Provide the [X, Y] coordinate of the cell's center where the given text is located.  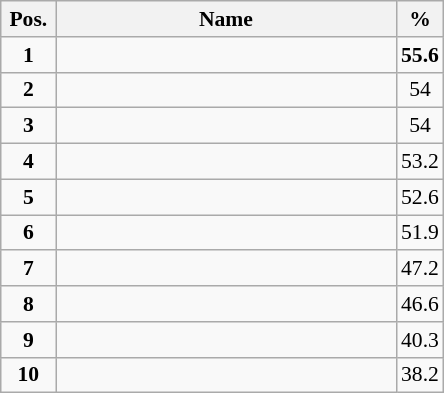
10 [28, 375]
53.2 [420, 162]
51.9 [420, 233]
6 [28, 233]
4 [28, 162]
40.3 [420, 340]
38.2 [420, 375]
Name [226, 19]
7 [28, 269]
8 [28, 304]
9 [28, 340]
3 [28, 126]
46.6 [420, 304]
5 [28, 197]
Pos. [28, 19]
2 [28, 90]
% [420, 19]
52.6 [420, 197]
55.6 [420, 55]
47.2 [420, 269]
1 [28, 55]
